Return the (X, Y) coordinate for the center point of the cell that contains the specified text.  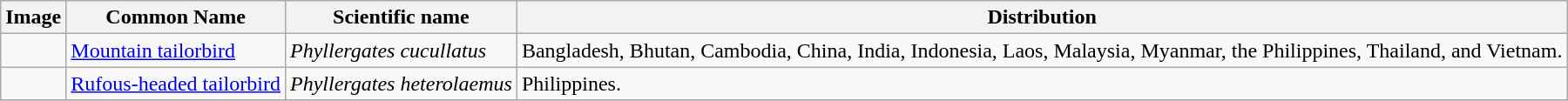
Common Name (176, 17)
Philippines. (1042, 84)
Phyllergates cucullatus (401, 50)
Mountain tailorbird (176, 50)
Rufous-headed tailorbird (176, 84)
Distribution (1042, 17)
Bangladesh, Bhutan, Cambodia, China, India, Indonesia, Laos, Malaysia, Myanmar, the Philippines, Thailand, and Vietnam. (1042, 50)
Image (33, 17)
Phyllergates heterolaemus (401, 84)
Scientific name (401, 17)
